Return the (x, y) coordinate for the center point of the cell that contains the specified text.  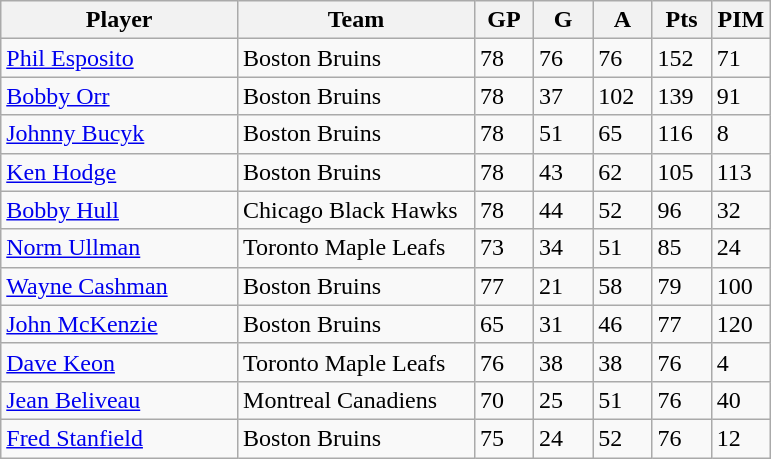
62 (622, 172)
Chicago Black Hawks (356, 210)
Bobby Hull (120, 210)
46 (622, 324)
120 (740, 324)
Player (120, 20)
John McKenzie (120, 324)
100 (740, 286)
G (564, 20)
Phil Esposito (120, 58)
91 (740, 96)
58 (622, 286)
34 (564, 248)
Pts (682, 20)
4 (740, 362)
70 (504, 400)
105 (682, 172)
Johnny Bucyk (120, 134)
79 (682, 286)
A (622, 20)
73 (504, 248)
37 (564, 96)
113 (740, 172)
44 (564, 210)
32 (740, 210)
8 (740, 134)
Norm Ullman (120, 248)
Bobby Orr (120, 96)
31 (564, 324)
75 (504, 438)
12 (740, 438)
152 (682, 58)
85 (682, 248)
Dave Keon (120, 362)
Wayne Cashman (120, 286)
102 (622, 96)
43 (564, 172)
139 (682, 96)
GP (504, 20)
PIM (740, 20)
Montreal Canadiens (356, 400)
Jean Beliveau (120, 400)
Team (356, 20)
Fred Stanfield (120, 438)
116 (682, 134)
96 (682, 210)
71 (740, 58)
Ken Hodge (120, 172)
40 (740, 400)
21 (564, 286)
25 (564, 400)
